Capture the cell that displays the provided text and extract its [X, Y] central coordinate. 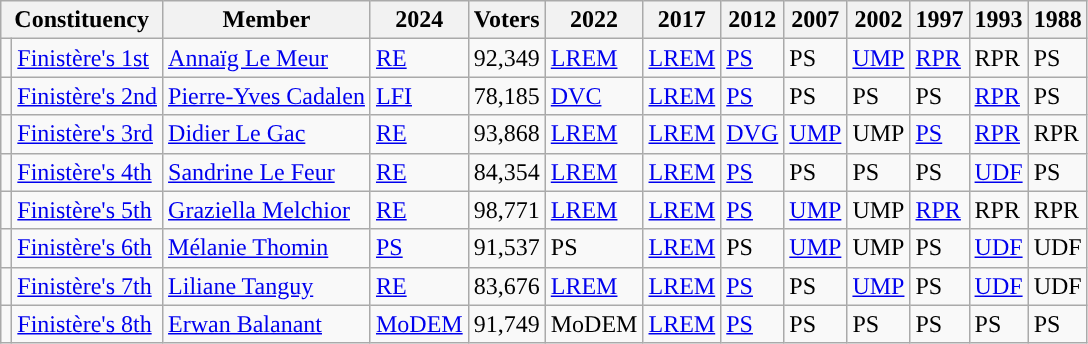
Finistère's 8th [88, 324]
Pierre-Yves Cadalen [267, 96]
1988 [1058, 20]
DVG [752, 134]
1993 [998, 20]
2024 [419, 20]
91,537 [506, 248]
93,868 [506, 134]
Annaïg Le Meur [267, 58]
91,749 [506, 324]
Finistère's 4th [88, 172]
Mélanie Thomin [267, 248]
83,676 [506, 286]
Constituency [82, 20]
Didier Le Gac [267, 134]
Liliane Tanguy [267, 286]
Sandrine Le Feur [267, 172]
2007 [816, 20]
98,771 [506, 210]
Voters [506, 20]
LFI [419, 96]
2022 [594, 20]
Finistère's 2nd [88, 96]
84,354 [506, 172]
Finistère's 1st [88, 58]
2017 [682, 20]
78,185 [506, 96]
Graziella Melchior [267, 210]
Finistère's 3rd [88, 134]
Erwan Balanant [267, 324]
2002 [878, 20]
DVC [594, 96]
2012 [752, 20]
1997 [940, 20]
Member [267, 20]
Finistère's 5th [88, 210]
Finistère's 6th [88, 248]
92,349 [506, 58]
Finistère's 7th [88, 286]
